For the text-containing cell, return its midpoint in (x, y) coordinate format. 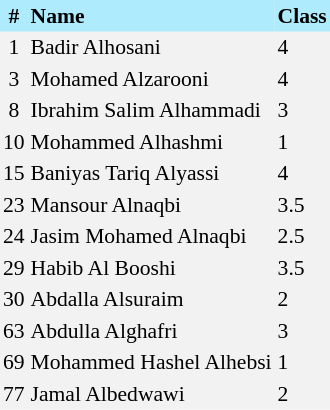
69 (14, 362)
30 (14, 300)
Abdulla Alghafri (152, 331)
63 (14, 331)
Badir Alhosani (152, 48)
Mohammed Alhashmi (152, 142)
2.5 (302, 236)
Name (152, 16)
10 (14, 142)
29 (14, 268)
8 (14, 110)
Mansour Alnaqbi (152, 205)
Ibrahim Salim Alhammadi (152, 110)
Mohammed Hashel Alhebsi (152, 362)
15 (14, 174)
Jamal Albedwawi (152, 394)
Mohamed Alzarooni (152, 79)
Baniyas Tariq Alyassi (152, 174)
Abdalla Alsuraim (152, 300)
# (14, 16)
Class (302, 16)
Habib Al Booshi (152, 268)
Jasim Mohamed Alnaqbi (152, 236)
24 (14, 236)
77 (14, 394)
23 (14, 205)
